From the cell containing the given text, extract its center point as [X, Y] coordinate. 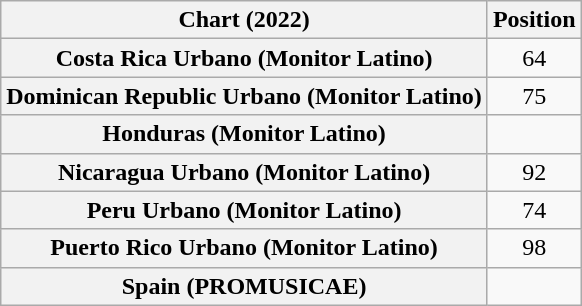
92 [534, 172]
Honduras (Monitor Latino) [244, 134]
Nicaragua Urbano (Monitor Latino) [244, 172]
98 [534, 248]
Costa Rica Urbano (Monitor Latino) [244, 58]
Spain (PROMUSICAE) [244, 286]
64 [534, 58]
Position [534, 20]
Dominican Republic Urbano (Monitor Latino) [244, 96]
Puerto Rico Urbano (Monitor Latino) [244, 248]
74 [534, 210]
Peru Urbano (Monitor Latino) [244, 210]
Chart (2022) [244, 20]
75 [534, 96]
